Identify which cell holds the provided text, then report its (X, Y) central coordinate. 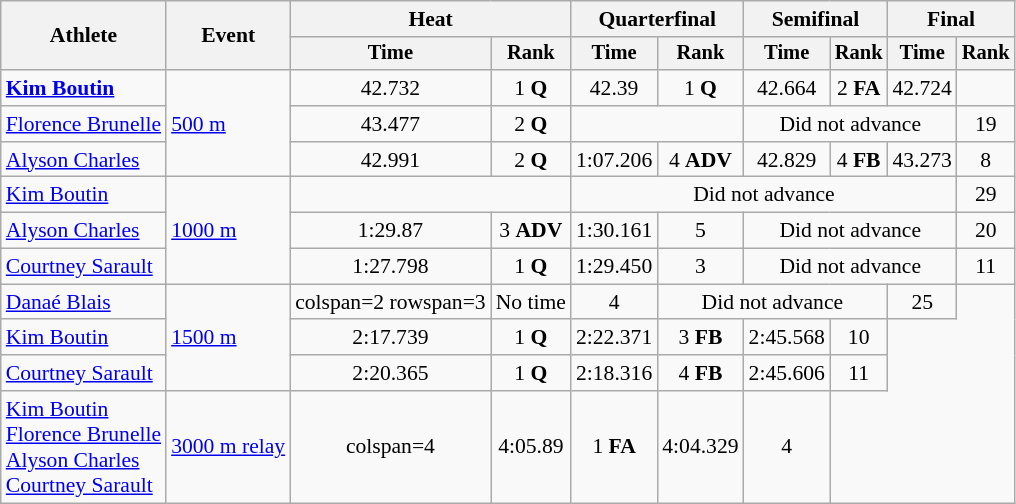
Event (228, 36)
1000 m (228, 230)
43.477 (390, 124)
42.829 (787, 160)
4:05.89 (531, 447)
1:29.87 (390, 231)
Heat (430, 19)
25 (922, 302)
1:30.161 (614, 231)
1:27.798 (390, 267)
4 ADV (700, 160)
Athlete (84, 36)
20 (986, 231)
1:07.206 (614, 160)
42.664 (787, 88)
colspan=2 rowspan=3 (390, 302)
10 (859, 338)
3 ADV (531, 231)
4:04.329 (700, 447)
Danaé Blais (84, 302)
2:20.365 (390, 373)
2:45.568 (787, 338)
Quarterfinal (658, 19)
Florence Brunelle (84, 124)
43.273 (922, 160)
42.39 (614, 88)
500 m (228, 124)
2:45.606 (787, 373)
Kim BoutinFlorence BrunelleAlyson CharlesCourtney Sarault (84, 447)
3000 m relay (228, 447)
2:18.316 (614, 373)
colspan=4 (390, 447)
Final (950, 19)
19 (986, 124)
Semifinal (816, 19)
No time (531, 302)
1:29.450 (614, 267)
42.991 (390, 160)
5 (700, 231)
29 (986, 195)
3 (700, 267)
8 (986, 160)
2:22.371 (614, 338)
2:17.739 (390, 338)
3 FB (700, 338)
1500 m (228, 338)
42.732 (390, 88)
42.724 (922, 88)
1 FA (614, 447)
2 FA (859, 88)
